Find where the given text appears and provide that cell's center as [x, y] coordinate. 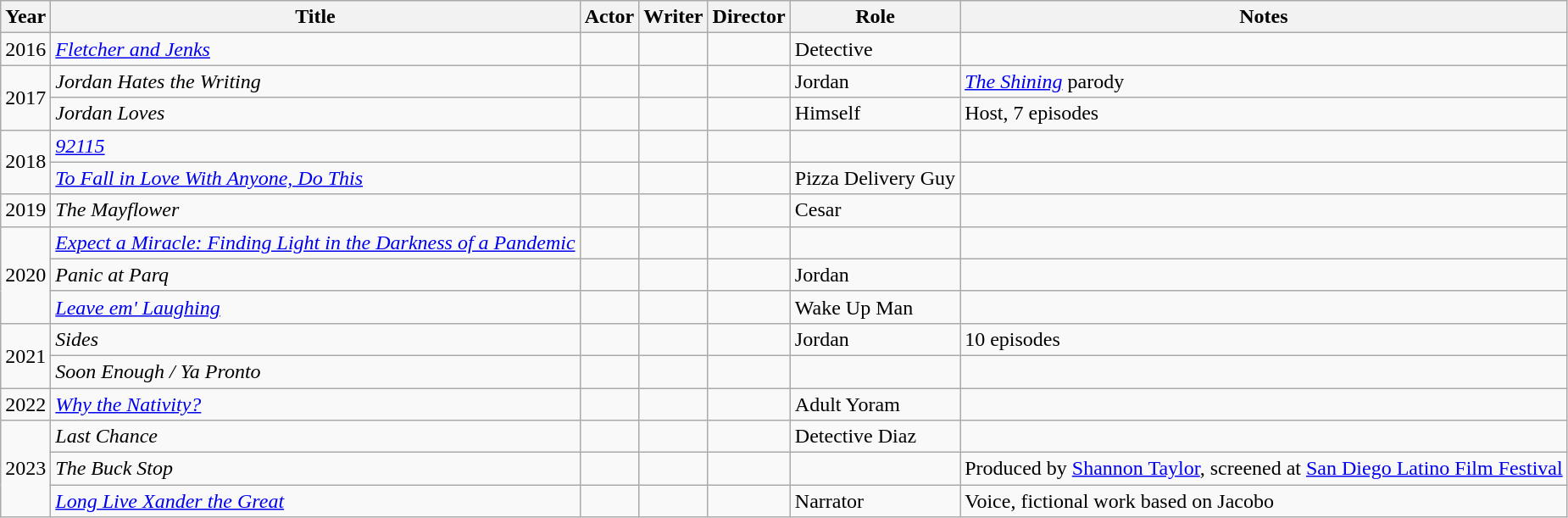
Leave em' Laughing [315, 307]
Jordan Hates the Writing [315, 81]
2023 [25, 469]
Detective Diaz [875, 437]
Sides [315, 339]
Soon Enough / Ya Pronto [315, 371]
92115 [315, 146]
Title [315, 17]
2017 [25, 97]
Year [25, 17]
Director [749, 17]
Writer [673, 17]
Narrator [875, 501]
2018 [25, 162]
The Mayflower [315, 210]
Detective [875, 49]
2016 [25, 49]
10 episodes [1265, 339]
The Shining parody [1265, 81]
Expect a Miracle: Finding Light in the Darkness of a Pandemic [315, 242]
Actor [609, 17]
2021 [25, 355]
To Fall in Love With Anyone, Do This [315, 178]
2019 [25, 210]
The Buck Stop [315, 469]
Panic at Parq [315, 275]
Pizza Delivery Guy [875, 178]
Cesar [875, 210]
Why the Nativity? [315, 404]
Himself [875, 114]
Jordan Loves [315, 114]
Fletcher and Jenks [315, 49]
2020 [25, 275]
Role [875, 17]
Produced by Shannon Taylor, screened at San Diego Latino Film Festival [1265, 469]
Voice, fictional work based on Jacobo [1265, 501]
Adult Yoram [875, 404]
Wake Up Man [875, 307]
Last Chance [315, 437]
Long Live Xander the Great [315, 501]
Notes [1265, 17]
2022 [25, 404]
Host, 7 episodes [1265, 114]
